Determine the (x, y) coordinate at the center of the cell enclosing the given text.  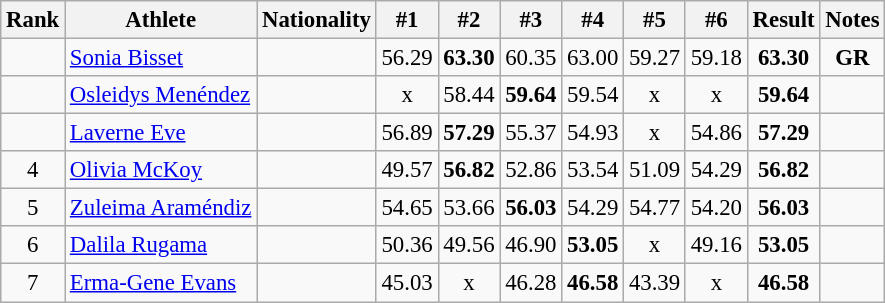
Notes (852, 20)
#2 (469, 20)
54.65 (407, 208)
54.93 (593, 133)
50.36 (407, 245)
54.20 (716, 208)
#5 (655, 20)
49.56 (469, 245)
54.86 (716, 133)
59.54 (593, 95)
53.54 (593, 170)
GR (852, 58)
Result (784, 20)
Athlete (161, 20)
Zuleima Araméndiz (161, 208)
#3 (531, 20)
Erma-Gene Evans (161, 283)
Nationality (316, 20)
53.66 (469, 208)
7 (33, 283)
Osleidys Menéndez (161, 95)
4 (33, 170)
Rank (33, 20)
59.18 (716, 58)
#4 (593, 20)
45.03 (407, 283)
56.89 (407, 133)
52.86 (531, 170)
5 (33, 208)
55.37 (531, 133)
63.00 (593, 58)
Dalila Rugama (161, 245)
46.28 (531, 283)
54.77 (655, 208)
49.57 (407, 170)
51.09 (655, 170)
Olivia McKoy (161, 170)
60.35 (531, 58)
#1 (407, 20)
49.16 (716, 245)
Sonia Bisset (161, 58)
58.44 (469, 95)
#6 (716, 20)
46.90 (531, 245)
Laverne Eve (161, 133)
6 (33, 245)
56.29 (407, 58)
59.27 (655, 58)
43.39 (655, 283)
